Identify which cell holds the provided text, then report its (X, Y) central coordinate. 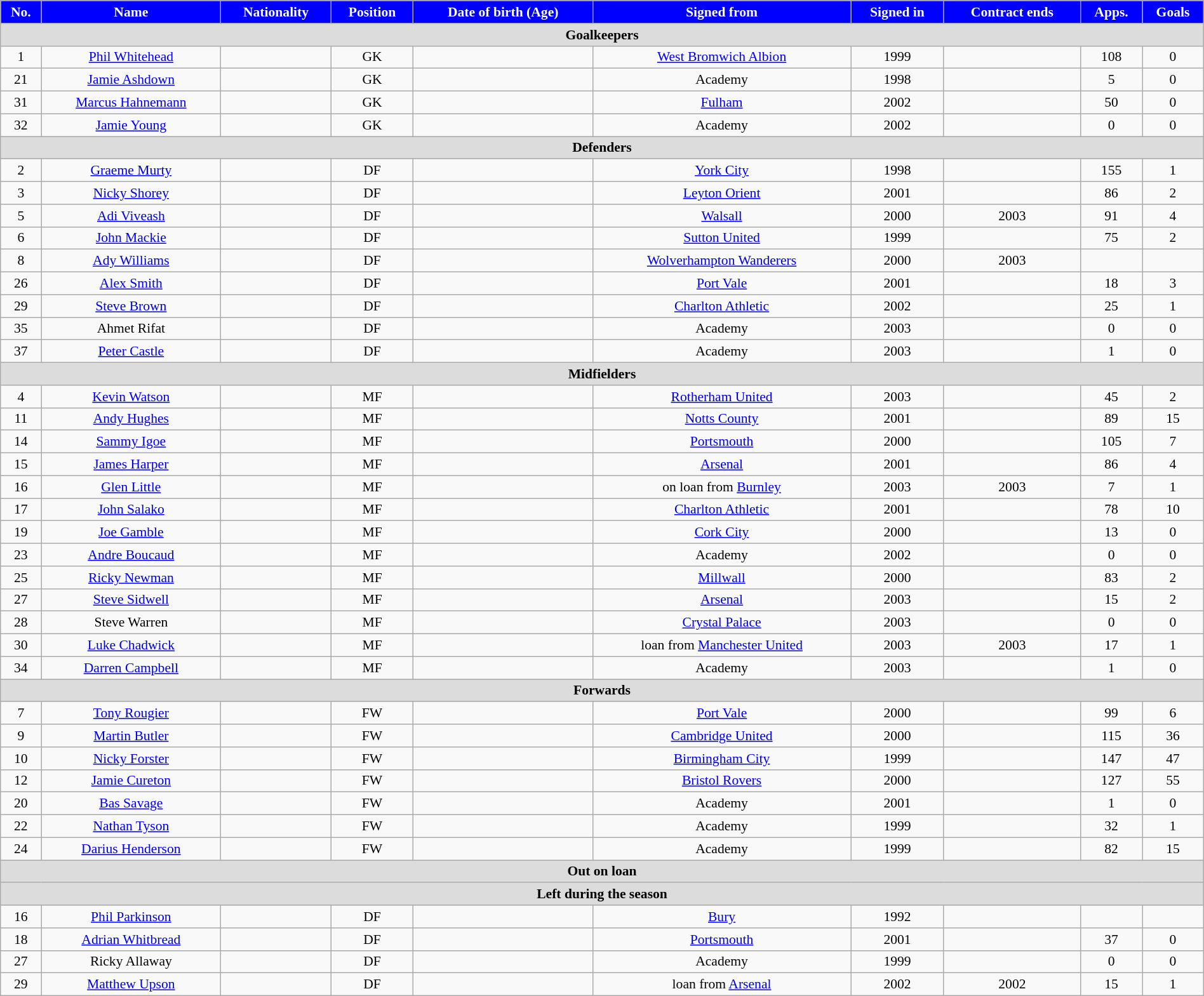
19 (21, 533)
Nicky Shorey (131, 193)
147 (1111, 759)
Darren Campbell (131, 668)
91 (1111, 216)
Forwards (602, 691)
Jamie Ashdown (131, 80)
127 (1111, 781)
89 (1111, 419)
105 (1111, 442)
36 (1174, 736)
Kevin Watson (131, 397)
75 (1111, 238)
Walsall (722, 216)
Nationality (276, 12)
John Mackie (131, 238)
11 (21, 419)
Position (372, 12)
Signed in (898, 12)
Jamie Cureton (131, 781)
21 (21, 80)
Steve Brown (131, 306)
Sammy Igoe (131, 442)
Steve Warren (131, 623)
Birmingham City (722, 759)
Phil Whitehead (131, 57)
Alex Smith (131, 284)
Leyton Orient (722, 193)
Martin Butler (131, 736)
Sutton United (722, 238)
8 (21, 261)
108 (1111, 57)
loan from Arsenal (722, 985)
Out on loan (602, 872)
24 (21, 849)
Date of birth (Age) (503, 12)
Left during the season (602, 894)
Nathan Tyson (131, 827)
Cambridge United (722, 736)
31 (21, 103)
on loan from Burnley (722, 487)
West Bromwich Albion (722, 57)
13 (1111, 533)
115 (1111, 736)
Millwall (722, 578)
23 (21, 555)
28 (21, 623)
Signed from (722, 12)
Peter Castle (131, 352)
Phil Parkinson (131, 917)
9 (21, 736)
Marcus Hahnemann (131, 103)
York City (722, 171)
Adrian Whitbread (131, 940)
55 (1174, 781)
99 (1111, 714)
50 (1111, 103)
Goalkeepers (602, 35)
Joe Gamble (131, 533)
20 (21, 804)
Darius Henderson (131, 849)
26 (21, 284)
Matthew Upson (131, 985)
45 (1111, 397)
Ahmet Rifat (131, 329)
47 (1174, 759)
Luke Chadwick (131, 646)
Goals (1174, 12)
Wolverhampton Wanderers (722, 261)
12 (21, 781)
Bas Savage (131, 804)
Bristol Rovers (722, 781)
Ady Williams (131, 261)
82 (1111, 849)
Midfielders (602, 374)
30 (21, 646)
Tony Rougier (131, 714)
1992 (898, 917)
Jamie Young (131, 125)
Glen Little (131, 487)
Andy Hughes (131, 419)
Nicky Forster (131, 759)
Graeme Murty (131, 171)
loan from Manchester United (722, 646)
Apps. (1111, 12)
Andre Boucaud (131, 555)
14 (21, 442)
Steve Sidwell (131, 600)
Name (131, 12)
Notts County (722, 419)
78 (1111, 510)
John Salako (131, 510)
Rotherham United (722, 397)
83 (1111, 578)
Fulham (722, 103)
Cork City (722, 533)
James Harper (131, 465)
155 (1111, 171)
Bury (722, 917)
35 (21, 329)
Crystal Palace (722, 623)
No. (21, 12)
22 (21, 827)
Defenders (602, 148)
Adi Viveash (131, 216)
Ricky Newman (131, 578)
34 (21, 668)
Ricky Allaway (131, 962)
Contract ends (1012, 12)
